Output the (x, y) coordinate of the center of the cell containing the given text.  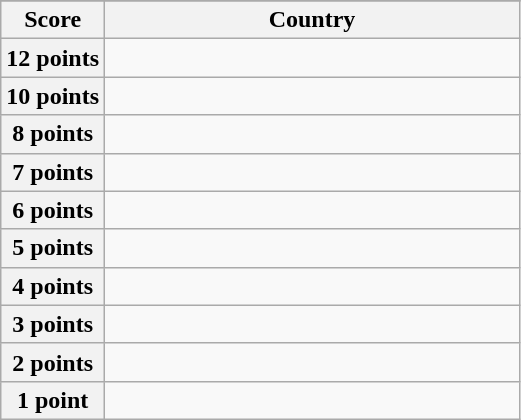
3 points (53, 324)
2 points (53, 362)
7 points (53, 172)
1 point (53, 400)
6 points (53, 210)
Country (312, 20)
4 points (53, 286)
5 points (53, 248)
Score (53, 20)
10 points (53, 96)
8 points (53, 134)
12 points (53, 58)
